For the text-containing cell, return its midpoint in [x, y] coordinate format. 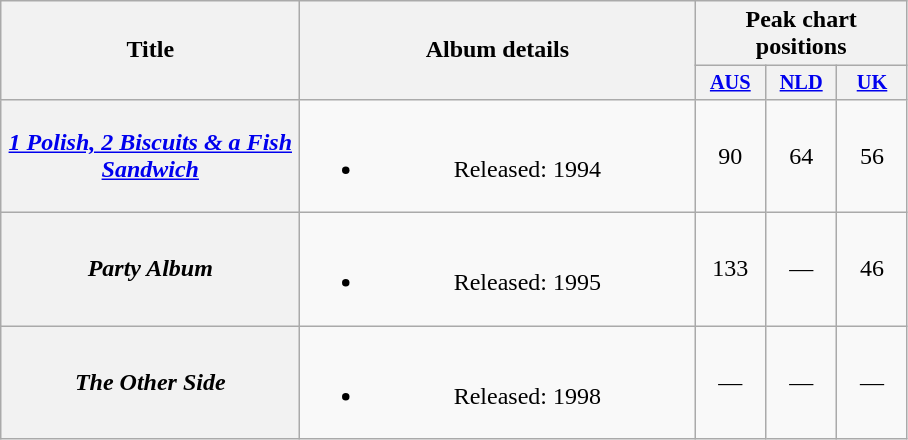
Released: 1994 [498, 156]
133 [730, 270]
1 Polish, 2 Biscuits & a Fish Sandwich [150, 156]
46 [872, 270]
The Other Side [150, 382]
56 [872, 156]
64 [802, 156]
Party Album [150, 270]
NLD [802, 83]
AUS [730, 83]
UK [872, 83]
Title [150, 50]
90 [730, 156]
Released: 1998 [498, 382]
Peak chartpositions [802, 34]
Released: 1995 [498, 270]
Album details [498, 50]
